Output the (X, Y) coordinate of the center of the cell containing the given text.  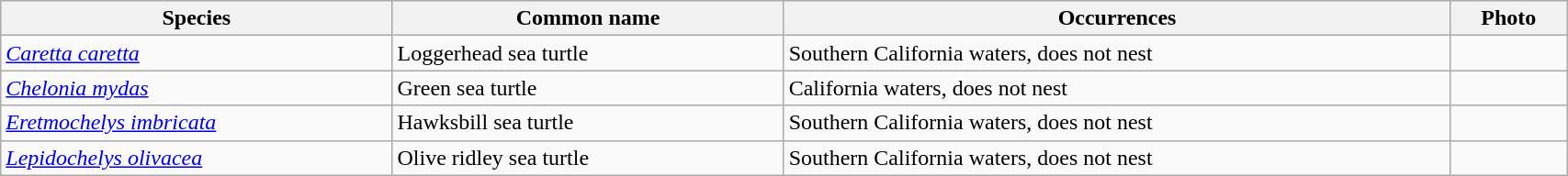
California waters, does not nest (1117, 88)
Lepidochelys olivacea (197, 158)
Hawksbill sea turtle (588, 123)
Caretta caretta (197, 53)
Olive ridley sea turtle (588, 158)
Species (197, 18)
Chelonia mydas (197, 88)
Occurrences (1117, 18)
Green sea turtle (588, 88)
Loggerhead sea turtle (588, 53)
Common name (588, 18)
Eretmochelys imbricata (197, 123)
Photo (1508, 18)
